Search for the cell housing the specified text and yield its [x, y] center coordinate. 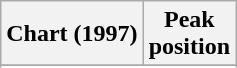
Peakposition [189, 34]
Chart (1997) [72, 34]
